Extract the [x, y] coordinate from the center of the cell holding the provided text.  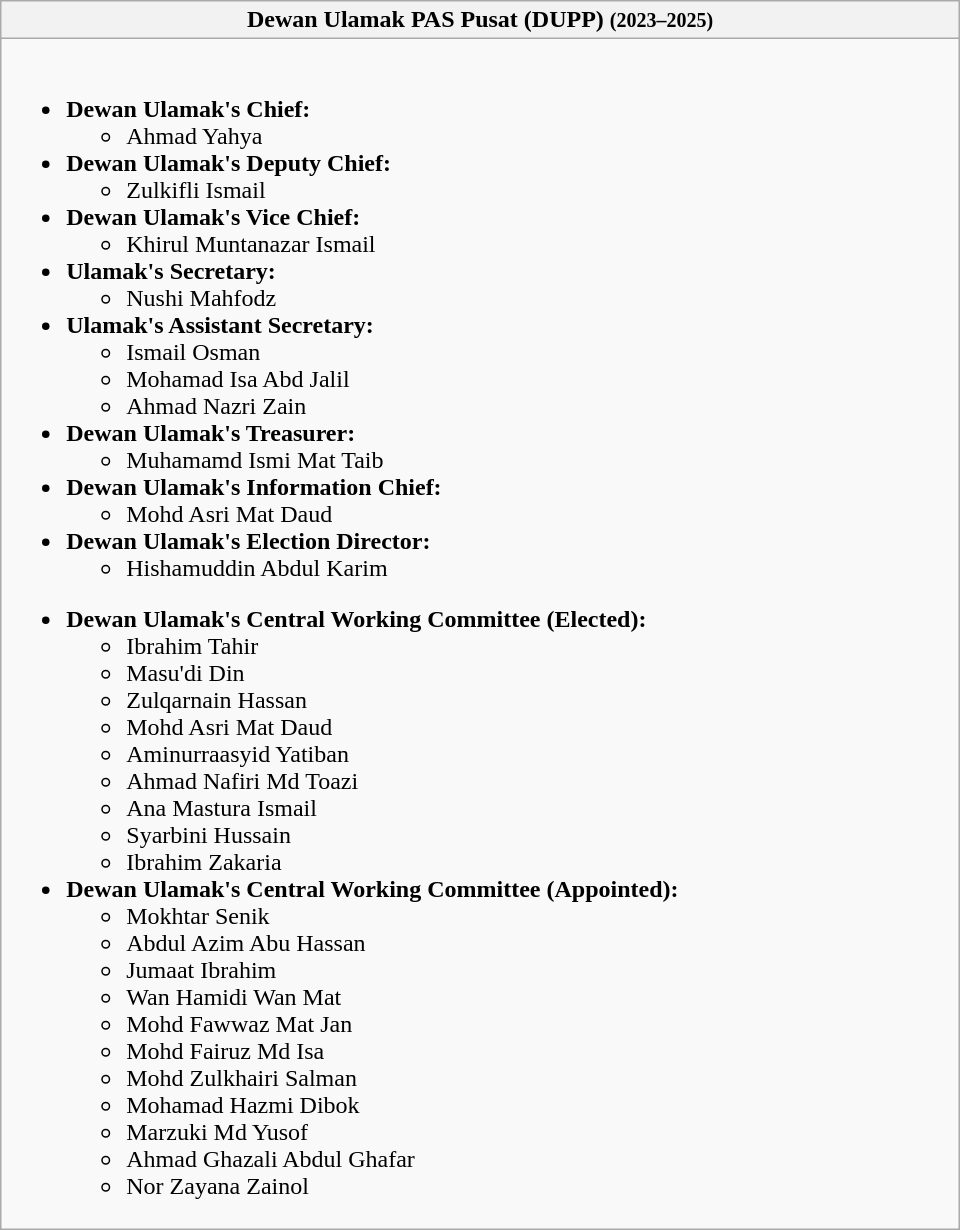
Dewan Ulamak PAS Pusat (DUPP) (2023–2025) [480, 20]
